Output the (X, Y) coordinate of the center of the cell containing the given text.  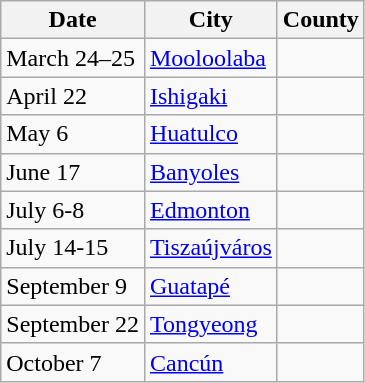
Edmonton (210, 210)
County (320, 20)
September 9 (73, 286)
Huatulco (210, 134)
July 6-8 (73, 210)
Mooloolaba (210, 58)
Guatapé (210, 286)
Date (73, 20)
Cancún (210, 362)
July 14-15 (73, 248)
Ishigaki (210, 96)
April 22 (73, 96)
October 7 (73, 362)
June 17 (73, 172)
March 24–25 (73, 58)
September 22 (73, 324)
May 6 (73, 134)
Banyoles (210, 172)
Tiszaújváros (210, 248)
City (210, 20)
Tongyeong (210, 324)
